Return the [x, y] coordinate for the center point of the cell that contains the specified text.  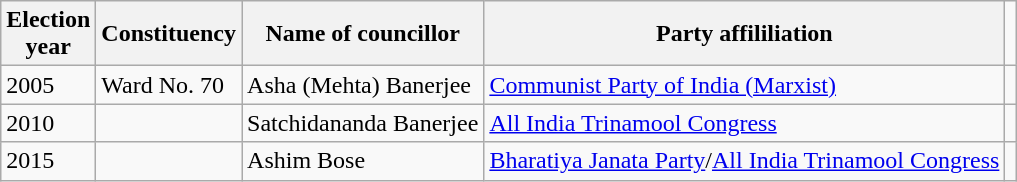
Constituency [169, 34]
Election year [48, 34]
2015 [48, 161]
2005 [48, 85]
Bharatiya Janata Party/All India Trinamool Congress [744, 161]
Party affililiation [744, 34]
All India Trinamool Congress [744, 123]
Satchidananda Banerjee [363, 123]
Ward No. 70 [169, 85]
Name of councillor [363, 34]
2010 [48, 123]
Ashim Bose [363, 161]
Communist Party of India (Marxist) [744, 85]
Asha (Mehta) Banerjee [363, 85]
